Extract the [X, Y] coordinate from the center of the cell holding the provided text.  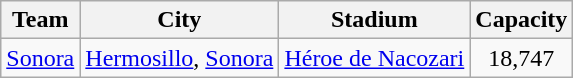
Team [40, 20]
Sonora [40, 58]
Hermosillo, Sonora [180, 58]
Capacity [522, 20]
City [180, 20]
Stadium [374, 20]
18,747 [522, 58]
Héroe de Nacozari [374, 58]
